Search for the cell housing the specified text and yield its (X, Y) center coordinate. 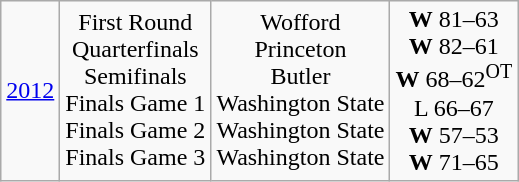
W 81–63W 82–61W 68–62OTL 66–67W 57–53W 71–65 (454, 91)
2012 (30, 91)
First RoundQuarterfinalsSemifinalsFinals Game 1Finals Game 2Finals Game 3 (136, 91)
WoffordPrincetonButlerWashington StateWashington StateWashington State (300, 91)
